For the text-containing cell, return its midpoint in (X, Y) coordinate format. 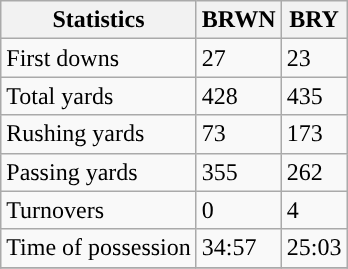
Turnovers (99, 210)
Total yards (99, 96)
Statistics (99, 20)
Rushing yards (99, 134)
27 (238, 58)
34:57 (238, 248)
First downs (99, 58)
173 (314, 134)
25:03 (314, 248)
73 (238, 134)
23 (314, 58)
0 (238, 210)
BRWN (238, 20)
262 (314, 172)
428 (238, 96)
Time of possession (99, 248)
435 (314, 96)
355 (238, 172)
BRY (314, 20)
4 (314, 210)
Passing yards (99, 172)
